Provide the (x, y) coordinate of the cell's center where the given text is located.  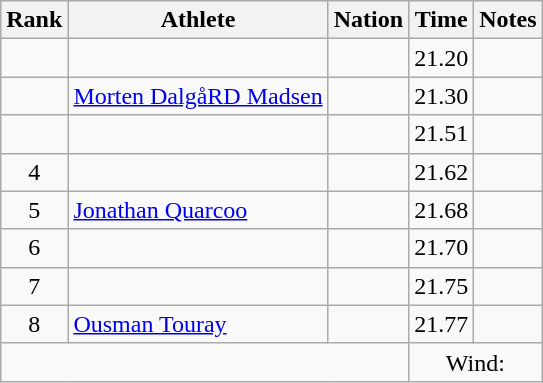
7 (34, 286)
21.68 (442, 210)
5 (34, 210)
Notes (508, 20)
21.77 (442, 324)
21.51 (442, 134)
21.30 (442, 96)
Athlete (198, 20)
21.70 (442, 248)
Rank (34, 20)
6 (34, 248)
21.62 (442, 172)
Morten DalgåRD Madsen (198, 96)
21.75 (442, 286)
8 (34, 324)
Jonathan Quarcoo (198, 210)
Wind: (476, 362)
Time (442, 20)
Nation (368, 20)
21.20 (442, 58)
4 (34, 172)
Ousman Touray (198, 324)
